Extract the [X, Y] coordinate from the center of the cell holding the provided text.  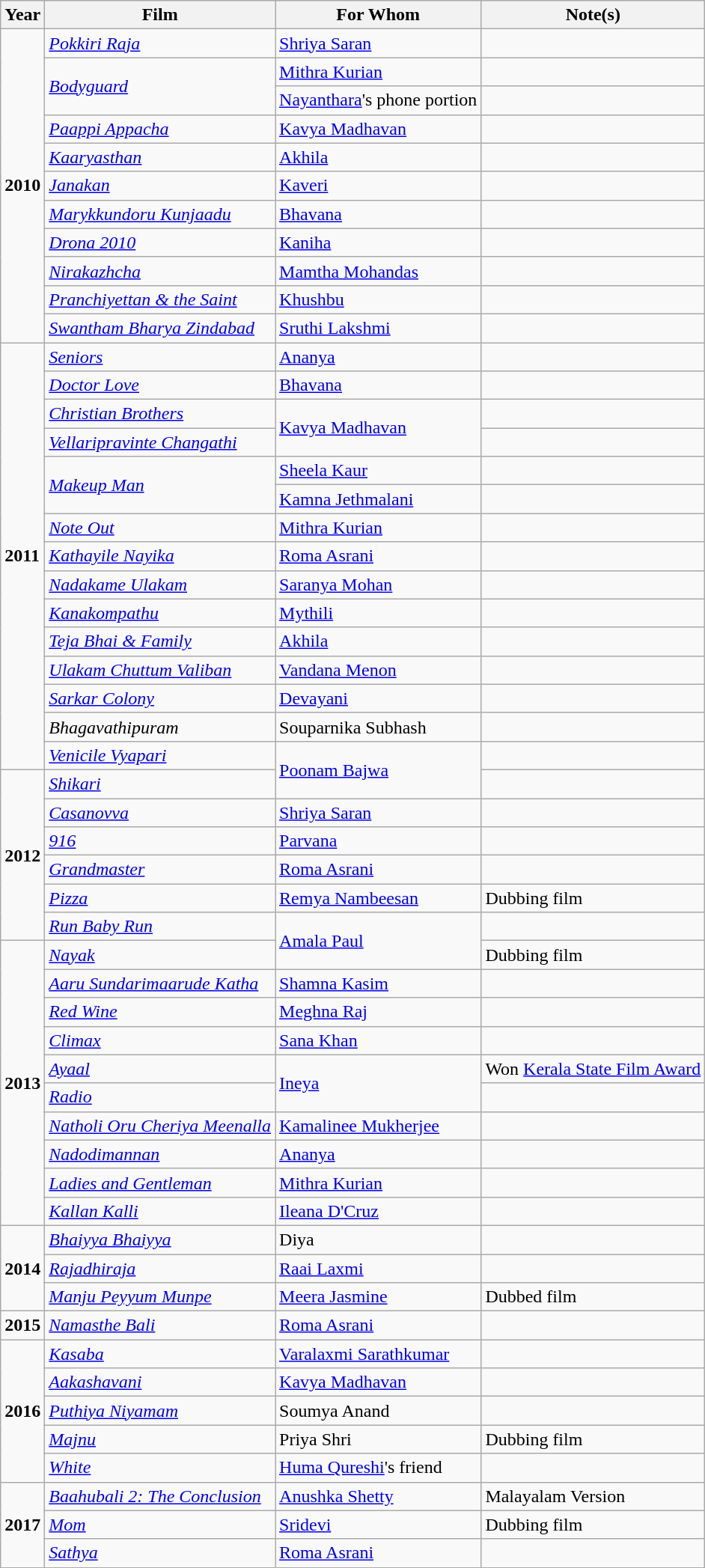
Marykkundoru Kunjaadu [160, 214]
Janakan [160, 186]
Souparnika Subhash [379, 727]
Meghna Raj [379, 1012]
2010 [22, 186]
Kanakompathu [160, 613]
Won Kerala State Film Award [593, 1069]
Sheela Kaur [379, 471]
Bhaiyya Bhaiyya [160, 1239]
Sruthi Lakshmi [379, 328]
Kathayile Nayika [160, 556]
Mamtha Mohandas [379, 271]
Bodyguard [160, 86]
Pokkiri Raja [160, 43]
Puthiya Niyamam [160, 1411]
Diya [379, 1239]
2015 [22, 1326]
Film [160, 15]
Vandana Menon [379, 670]
Kamalinee Mukherjee [379, 1126]
Meera Jasmine [379, 1297]
Aaru Sundarimaarude Katha [160, 983]
Baahubali 2: The Conclusion [160, 1496]
2011 [22, 557]
Sridevi [379, 1525]
Devayani [379, 698]
Manju Peyyum Munpe [160, 1297]
Sathya [160, 1553]
Pranchiyettan & the Saint [160, 299]
Drona 2010 [160, 242]
Ladies and Gentleman [160, 1183]
2014 [22, 1268]
Kallan Kalli [160, 1211]
Kasaba [160, 1354]
Mom [160, 1525]
Nadakame Ulakam [160, 585]
Red Wine [160, 1012]
916 [160, 841]
Note Out [160, 528]
Bhagavathipuram [160, 727]
Run Baby Run [160, 927]
Huma Qureshi's friend [379, 1468]
Sarkar Colony [160, 698]
Dubbed film [593, 1297]
Christian Brothers [160, 414]
Rajadhiraja [160, 1269]
Nayak [160, 955]
Malayalam Version [593, 1496]
Shamna Kasim [379, 983]
Varalaxmi Sarathkumar [379, 1354]
Ulakam Chuttum Valiban [160, 670]
Khushbu [379, 299]
Majnu [160, 1439]
Amala Paul [379, 941]
Kaaryasthan [160, 157]
Sana Khan [379, 1040]
Mythili [379, 613]
Soumya Anand [379, 1411]
Doctor Love [160, 385]
Kaniha [379, 242]
Aakashavani [160, 1382]
Raai Laxmi [379, 1269]
Year [22, 15]
Poonam Bajwa [379, 769]
Swantham Bharya Zindabad [160, 328]
Ayaal [160, 1069]
Paappi Appacha [160, 129]
2016 [22, 1411]
Nirakazhcha [160, 271]
Seniors [160, 357]
Teja Bhai & Family [160, 641]
Kaveri [379, 186]
Shikari [160, 784]
Anushka Shetty [379, 1496]
Pizza [160, 898]
2012 [22, 855]
Casanovva [160, 812]
Vellaripravinte Changathi [160, 442]
2017 [22, 1525]
Note(s) [593, 15]
Remya Nambeesan [379, 898]
Grandmaster [160, 870]
Venicile Vyapari [160, 755]
Climax [160, 1040]
Natholi Oru Cheriya Meenalla [160, 1126]
Makeup Man [160, 485]
Ileana D'Cruz [379, 1211]
2013 [22, 1084]
Parvana [379, 841]
Saranya Mohan [379, 585]
White [160, 1468]
Ineya [379, 1083]
Kamna Jethmalani [379, 499]
Radio [160, 1097]
Namasthe Bali [160, 1326]
Nadodimannan [160, 1154]
Nayanthara's phone portion [379, 100]
For Whom [379, 15]
Priya Shri [379, 1439]
